For the text-containing cell, return its midpoint in (x, y) coordinate format. 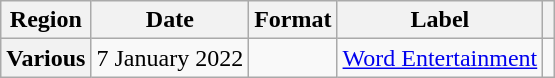
7 January 2022 (170, 58)
Region (46, 20)
Date (170, 20)
Label (440, 20)
Various (46, 58)
Format (293, 20)
Word Entertainment (440, 58)
